Pinpoint the cell where the given text exists, returning its [x, y] midpoint coordinate. 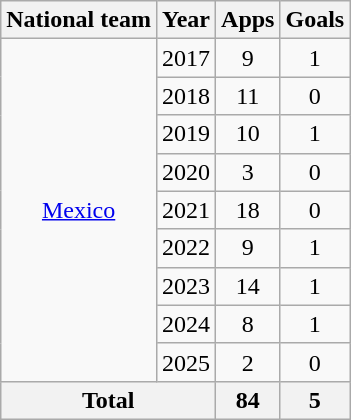
14 [248, 286]
2022 [186, 248]
2025 [186, 362]
Goals [315, 20]
84 [248, 400]
Year [186, 20]
2017 [186, 58]
5 [315, 400]
National team [79, 20]
2020 [186, 172]
2021 [186, 210]
2023 [186, 286]
2024 [186, 324]
10 [248, 134]
3 [248, 172]
8 [248, 324]
Mexico [79, 210]
2 [248, 362]
Apps [248, 20]
2018 [186, 96]
11 [248, 96]
Total [108, 400]
2019 [186, 134]
18 [248, 210]
